From the cell containing the given text, extract its center point as [X, Y] coordinate. 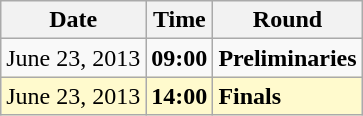
Round [288, 20]
09:00 [180, 58]
Date [74, 20]
Preliminaries [288, 58]
Finals [288, 96]
14:00 [180, 96]
Time [180, 20]
